Extract the (X, Y) coordinate from the center of the cell holding the provided text.  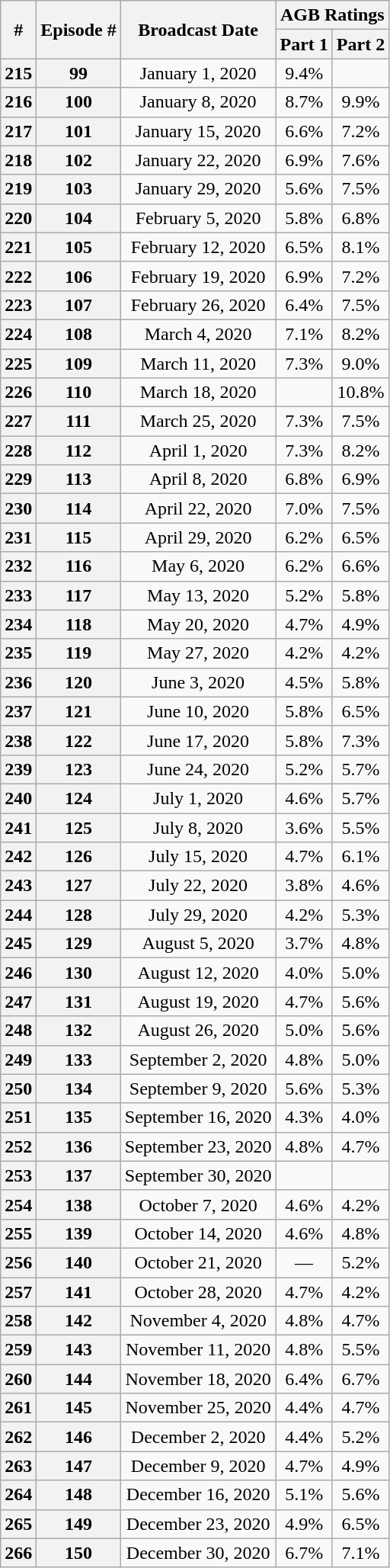
240 (18, 798)
127 (78, 886)
251 (18, 1117)
248 (18, 1031)
September 2, 2020 (198, 1060)
10.8% (360, 393)
110 (78, 393)
247 (18, 1002)
October 21, 2020 (198, 1262)
234 (18, 624)
99 (78, 73)
January 22, 2020 (198, 160)
August 5, 2020 (198, 944)
September 16, 2020 (198, 1117)
148 (78, 1495)
112 (78, 451)
December 9, 2020 (198, 1466)
9.9% (360, 102)
131 (78, 1002)
258 (18, 1321)
9.4% (304, 73)
223 (18, 305)
October 7, 2020 (198, 1204)
102 (78, 160)
150 (78, 1553)
109 (78, 364)
145 (78, 1408)
256 (18, 1262)
7.0% (304, 508)
4.3% (304, 1117)
April 22, 2020 (198, 508)
237 (18, 711)
December 16, 2020 (198, 1495)
261 (18, 1408)
114 (78, 508)
250 (18, 1089)
# (18, 30)
144 (78, 1379)
128 (78, 915)
134 (78, 1089)
April 1, 2020 (198, 451)
147 (78, 1466)
August 26, 2020 (198, 1031)
September 9, 2020 (198, 1089)
232 (18, 566)
Part 2 (360, 44)
241 (18, 827)
December 30, 2020 (198, 1553)
July 15, 2020 (198, 857)
246 (18, 973)
225 (18, 364)
222 (18, 276)
6.1% (360, 857)
243 (18, 886)
June 17, 2020 (198, 740)
122 (78, 740)
5.1% (304, 1495)
May 20, 2020 (198, 624)
262 (18, 1437)
3.7% (304, 944)
215 (18, 73)
231 (18, 537)
136 (78, 1146)
253 (18, 1175)
116 (78, 566)
October 14, 2020 (198, 1233)
100 (78, 102)
216 (18, 102)
115 (78, 537)
130 (78, 973)
229 (18, 479)
— (304, 1262)
3.8% (304, 886)
245 (18, 944)
125 (78, 827)
November 25, 2020 (198, 1408)
May 27, 2020 (198, 653)
108 (78, 334)
255 (18, 1233)
138 (78, 1204)
9.0% (360, 364)
3.6% (304, 827)
124 (78, 798)
249 (18, 1060)
238 (18, 740)
139 (78, 1233)
224 (18, 334)
104 (78, 218)
April 29, 2020 (198, 537)
February 12, 2020 (198, 247)
263 (18, 1466)
June 3, 2020 (198, 682)
September 23, 2020 (198, 1146)
March 11, 2020 (198, 364)
May 13, 2020 (198, 595)
149 (78, 1524)
103 (78, 189)
140 (78, 1262)
220 (18, 218)
133 (78, 1060)
264 (18, 1495)
221 (18, 247)
235 (18, 653)
Broadcast Date (198, 30)
July 1, 2020 (198, 798)
December 23, 2020 (198, 1524)
135 (78, 1117)
137 (78, 1175)
August 19, 2020 (198, 1002)
236 (18, 682)
October 28, 2020 (198, 1292)
132 (78, 1031)
July 29, 2020 (198, 915)
August 12, 2020 (198, 973)
4.5% (304, 682)
239 (18, 769)
January 15, 2020 (198, 131)
259 (18, 1350)
November 18, 2020 (198, 1379)
June 10, 2020 (198, 711)
January 8, 2020 (198, 102)
111 (78, 422)
AGB Ratings (332, 15)
February 19, 2020 (198, 276)
January 29, 2020 (198, 189)
260 (18, 1379)
April 8, 2020 (198, 479)
December 2, 2020 (198, 1437)
219 (18, 189)
February 26, 2020 (198, 305)
123 (78, 769)
107 (78, 305)
218 (18, 160)
106 (78, 276)
January 1, 2020 (198, 73)
7.6% (360, 160)
8.1% (360, 247)
July 22, 2020 (198, 886)
105 (78, 247)
244 (18, 915)
November 4, 2020 (198, 1321)
Episode # (78, 30)
141 (78, 1292)
252 (18, 1146)
Part 1 (304, 44)
226 (18, 393)
121 (78, 711)
March 4, 2020 (198, 334)
March 25, 2020 (198, 422)
117 (78, 595)
September 30, 2020 (198, 1175)
129 (78, 944)
June 24, 2020 (198, 769)
242 (18, 857)
113 (78, 479)
119 (78, 653)
230 (18, 508)
233 (18, 595)
265 (18, 1524)
July 8, 2020 (198, 827)
143 (78, 1350)
228 (18, 451)
118 (78, 624)
8.7% (304, 102)
146 (78, 1437)
120 (78, 682)
266 (18, 1553)
142 (78, 1321)
May 6, 2020 (198, 566)
March 18, 2020 (198, 393)
217 (18, 131)
254 (18, 1204)
227 (18, 422)
November 11, 2020 (198, 1350)
257 (18, 1292)
February 5, 2020 (198, 218)
101 (78, 131)
126 (78, 857)
